Return the (x, y) coordinate for the center point of the cell that contains the specified text.  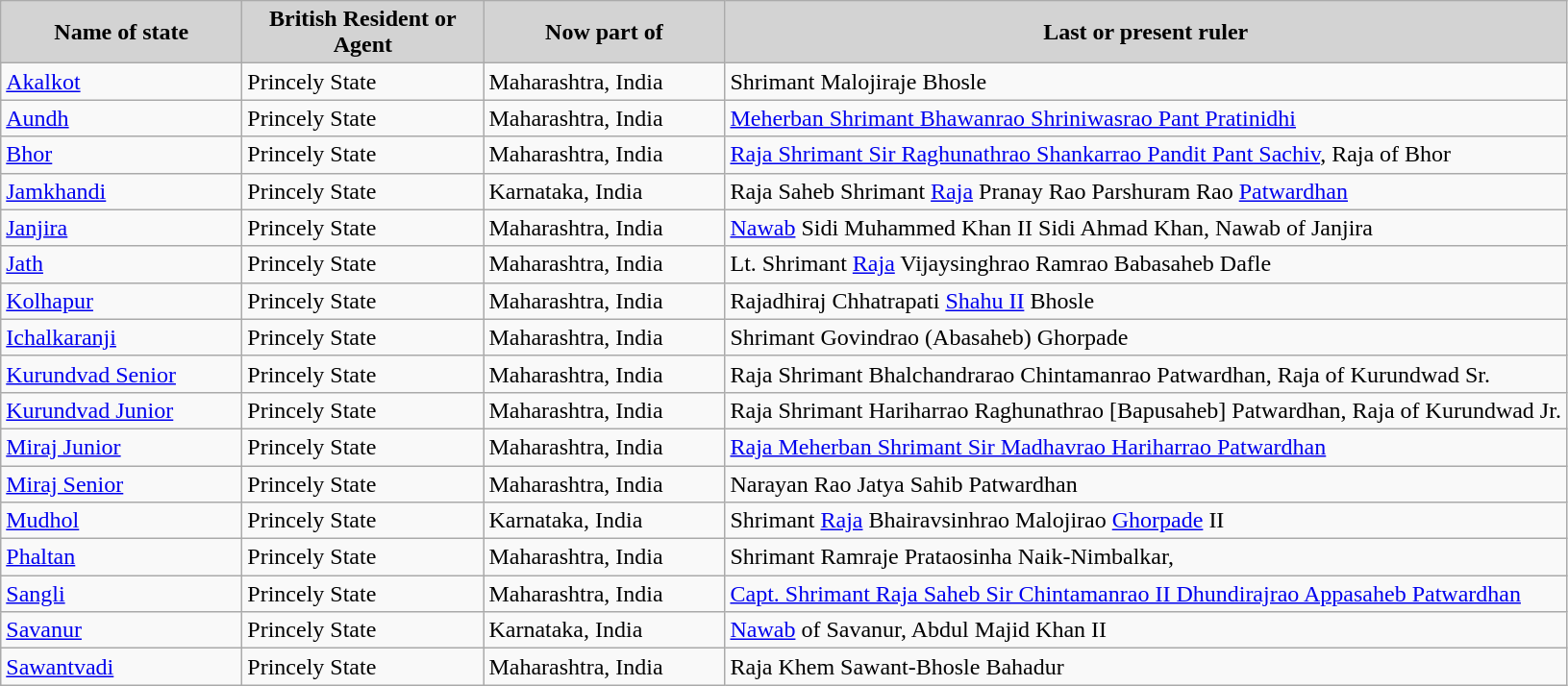
Nawab of Savanur, Abdul Majid Khan II (1146, 630)
Shrimant Malojiraje Bhosle (1146, 82)
British Resident or Agent (363, 33)
Kolhapur (121, 301)
Narayan Rao Jatya Sahib Patwardhan (1146, 483)
Sawantvadi (121, 667)
Savanur (121, 630)
Kurundvad Junior (121, 410)
Last or present ruler (1146, 33)
Akalkot (121, 82)
Sangli (121, 594)
Capt. Shrimant Raja Saheb Sir Chintamanrao II Dhundirajrao Appasaheb Patwardhan (1146, 594)
Bhor (121, 155)
Janjira (121, 228)
Name of state (121, 33)
Miraj Junior (121, 447)
Raja Saheb Shrimant Raja Pranay Rao Parshuram Rao Patwardhan (1146, 191)
Kurundvad Senior (121, 374)
Jamkhandi (121, 191)
Jath (121, 264)
Raja Shrimant Sir Raghunathrao Shankarrao Pandit Pant Sachiv, Raja of Bhor (1146, 155)
Phaltan (121, 557)
Raja Shrimant Bhalchandrarao Chintamanrao Patwardhan, Raja of Kurundwad Sr. (1146, 374)
Raja Khem Sawant-Bhosle Bahadur (1146, 667)
Ichalkaranji (121, 337)
Shrimant Ramraje Prataosinha Naik-Nimbalkar, (1146, 557)
Rajadhiraj Chhatrapati Shahu II Bhosle (1146, 301)
Mudhol (121, 521)
Raja Meherban Shrimant Sir Madhavrao Hariharrao Patwardhan (1146, 447)
Shrimant Raja Bhairavsinhrao Malojirao Ghorpade II (1146, 521)
Shrimant Govindrao (Abasaheb) Ghorpade (1146, 337)
Nawab Sidi Muhammed Khan II Sidi Ahmad Khan, Nawab of Janjira (1146, 228)
Aundh (121, 118)
Meherban Shrimant Bhawanrao Shriniwasrao Pant Pratinidhi (1146, 118)
Raja Shrimant Hariharrao Raghunathrao [Bapusaheb] Patwardhan, Raja of Kurundwad Jr. (1146, 410)
Lt. Shrimant Raja Vijaysinghrao Ramrao Babasaheb Dafle (1146, 264)
Miraj Senior (121, 483)
Now part of (604, 33)
